Provide the (X, Y) coordinate of the cell's center where the given text is located.  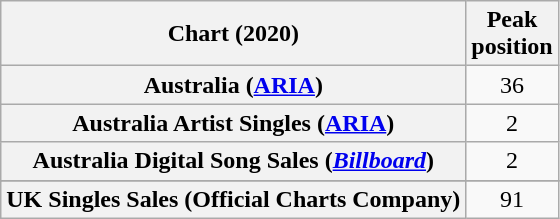
Australia Digital Song Sales (Billboard) (234, 161)
Peakposition (512, 34)
Australia (ARIA) (234, 85)
91 (512, 199)
Australia Artist Singles (ARIA) (234, 123)
36 (512, 85)
Chart (2020) (234, 34)
UK Singles Sales (Official Charts Company) (234, 199)
